Pinpoint the cell where the given text exists, returning its (X, Y) midpoint coordinate. 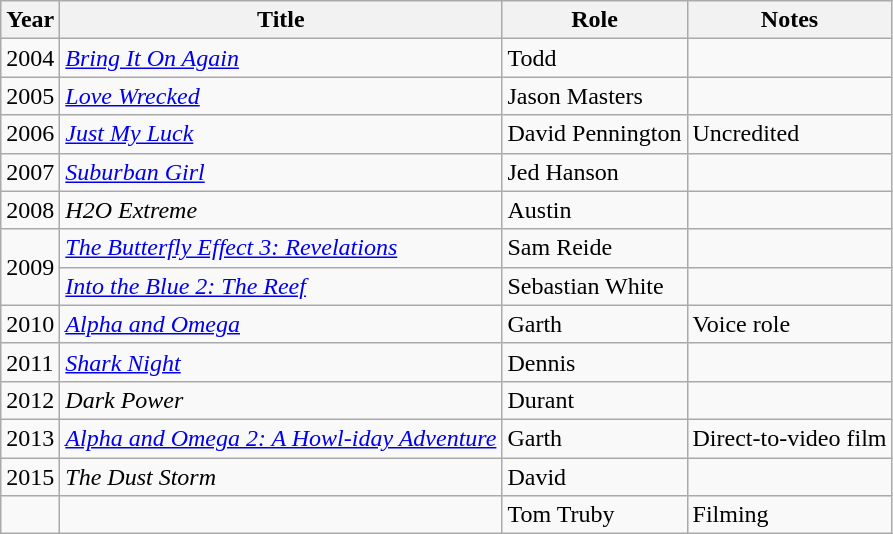
Uncredited (790, 134)
2004 (30, 58)
Year (30, 20)
Into the Blue 2: The Reef (281, 286)
2008 (30, 210)
2013 (30, 438)
2005 (30, 96)
Dennis (594, 362)
Bring It On Again (281, 58)
Alpha and Omega 2: A Howl-iday Adventure (281, 438)
Sebastian White (594, 286)
2012 (30, 400)
2015 (30, 477)
Sam Reide (594, 248)
Austin (594, 210)
Filming (790, 515)
Jed Hanson (594, 172)
2006 (30, 134)
Jason Masters (594, 96)
Voice role (790, 324)
Notes (790, 20)
Love Wrecked (281, 96)
2009 (30, 267)
2011 (30, 362)
Suburban Girl (281, 172)
Shark Night (281, 362)
Direct-to-video film (790, 438)
David (594, 477)
David Pennington (594, 134)
Alpha and Omega (281, 324)
Title (281, 20)
Todd (594, 58)
Durant (594, 400)
The Dust Storm (281, 477)
Tom Truby (594, 515)
The Butterfly Effect 3: Revelations (281, 248)
Role (594, 20)
2010 (30, 324)
Dark Power (281, 400)
2007 (30, 172)
H2O Extreme (281, 210)
Just My Luck (281, 134)
